Return (X, Y) of the center of cell containing provided text 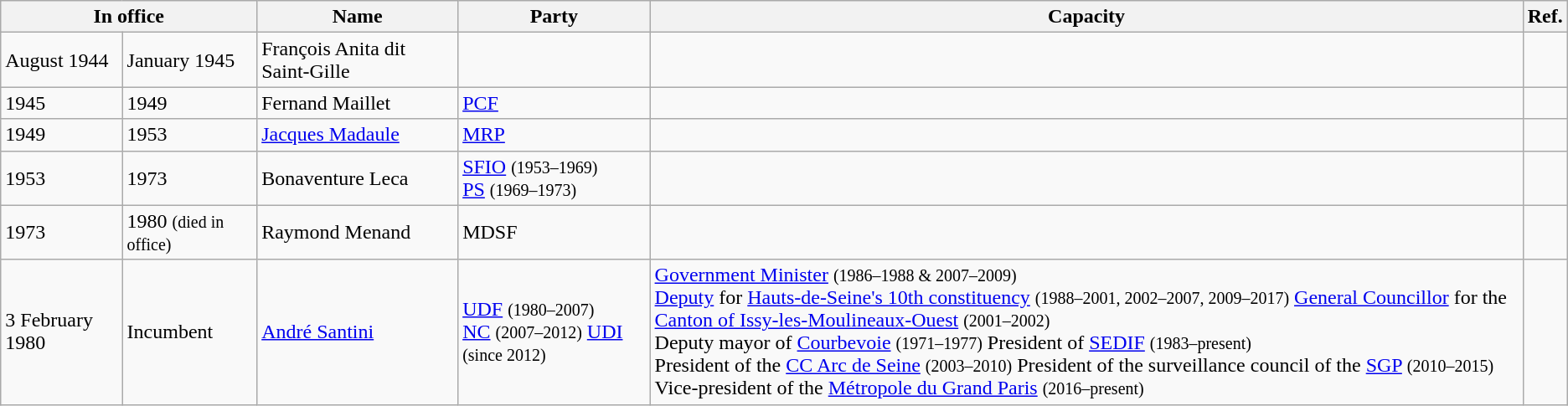
SFIO (1953–1969)PS (1969–1973) (554, 177)
January 1945 (189, 60)
Fernand Maillet (358, 103)
Ref. (1545, 17)
Incumbent (189, 331)
André Santini (358, 331)
August 1944 (62, 60)
1945 (62, 103)
In office (129, 17)
MRP (554, 135)
Party (554, 17)
Raymond Menand (358, 233)
MDSF (554, 233)
1980 (died in office) (189, 233)
Jacques Madaule (358, 135)
PCF (554, 103)
François Anita dit Saint-Gille (358, 60)
Bonaventure Leca (358, 177)
Capacity (1086, 17)
Name (358, 17)
UDF (1980–2007)NC (2007–2012) UDI (since 2012) (554, 331)
3 February 1980 (62, 331)
